Pinpoint the cell where the given text exists, returning its [X, Y] midpoint coordinate. 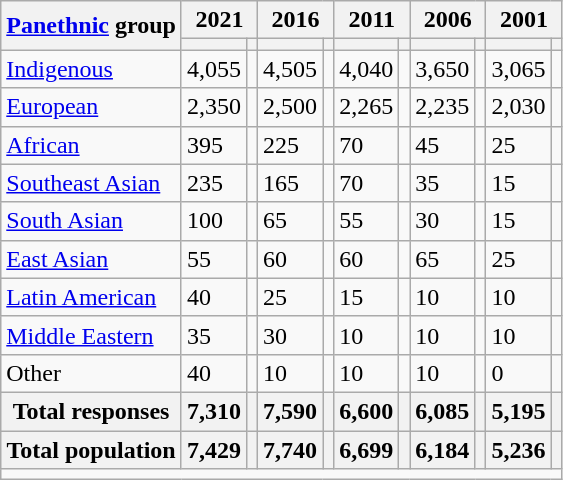
6,600 [366, 411]
2,235 [442, 107]
395 [214, 145]
European [92, 107]
2006 [448, 20]
Middle Eastern [92, 335]
5,195 [518, 411]
5,236 [518, 449]
6,699 [366, 449]
4,040 [366, 69]
Total population [92, 449]
165 [290, 183]
7,740 [290, 449]
2,500 [290, 107]
45 [442, 145]
Latin American [92, 297]
3,650 [442, 69]
Indigenous [92, 69]
2,350 [214, 107]
East Asian [92, 259]
6,184 [442, 449]
100 [214, 221]
4,055 [214, 69]
3,065 [518, 69]
7,590 [290, 411]
225 [290, 145]
African [92, 145]
4,505 [290, 69]
Total responses [92, 411]
2011 [372, 20]
0 [518, 373]
2001 [524, 20]
7,310 [214, 411]
2021 [219, 20]
Other [92, 373]
Panethnic group [92, 26]
2016 [296, 20]
235 [214, 183]
2,030 [518, 107]
2,265 [366, 107]
South Asian [92, 221]
Southeast Asian [92, 183]
6,085 [442, 411]
7,429 [214, 449]
